Return [X, Y] of the center of cell containing provided text 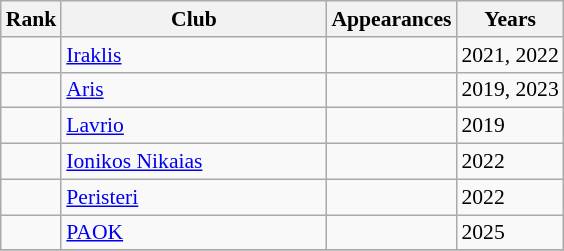
Appearances [391, 19]
Years [510, 19]
2025 [510, 233]
Aris [194, 90]
2021, 2022 [510, 55]
Lavrio [194, 126]
Rank [32, 19]
2019, 2023 [510, 90]
PAOK [194, 233]
2019 [510, 126]
Peristeri [194, 197]
Club [194, 19]
Iraklis [194, 55]
Ionikos Nikaias [194, 162]
